Scan for the cell matching the given text and deliver its (X, Y) coordinate at center. 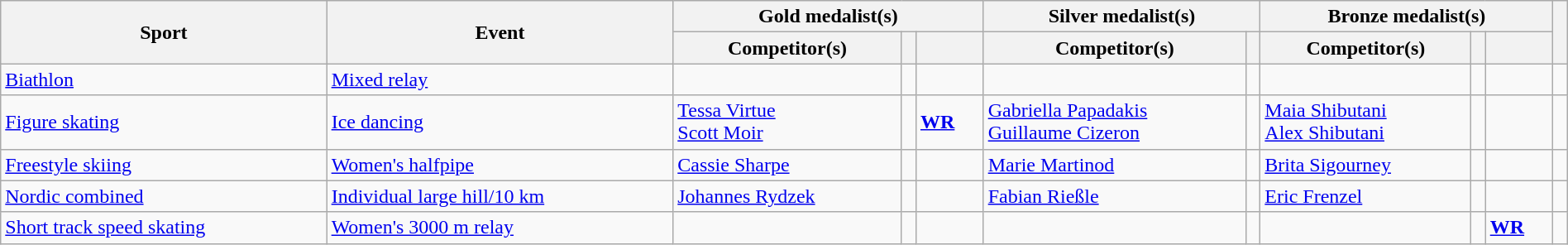
Figure skating (164, 122)
Ice dancing (500, 122)
Women's halfpipe (500, 165)
Women's 3000 m relay (500, 228)
Sport (164, 32)
Freestyle skiing (164, 165)
Event (500, 32)
Brita Sigourney (1366, 165)
Cassie Sharpe (787, 165)
Gabriella PapadakisGuillaume Cizeron (1115, 122)
Mixed relay (500, 79)
Bronze medalist(s) (1407, 17)
Tessa VirtueScott Moir (787, 122)
Nordic combined (164, 196)
Johannes Rydzek (787, 196)
Individual large hill/10 km (500, 196)
Eric Frenzel (1366, 196)
Short track speed skating (164, 228)
Gold medalist(s) (829, 17)
Fabian Rießle (1115, 196)
Marie Martinod (1115, 165)
Maia ShibutaniAlex Shibutani (1366, 122)
Biathlon (164, 79)
Silver medalist(s) (1121, 17)
